Determine the (x, y) coordinate at the center of the cell enclosing the given text.  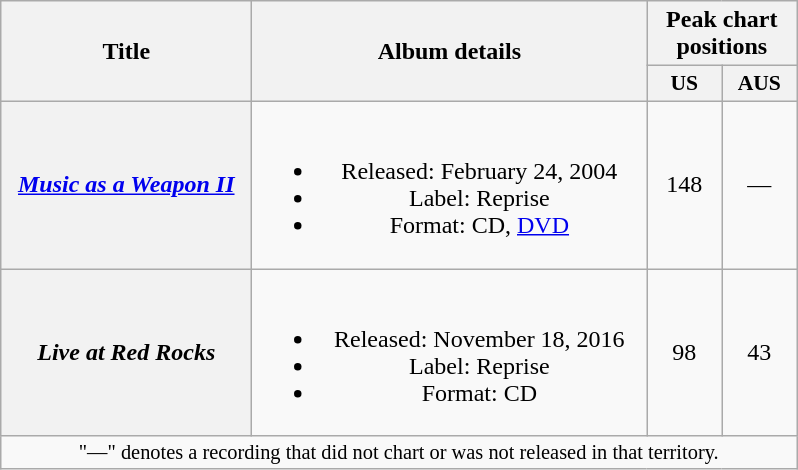
AUS (760, 84)
Released: November 18, 2016Label: RepriseFormat: CD (450, 352)
Live at Red Rocks (126, 352)
Released: February 24, 2004Label: RepriseFormat: CD, DVD (450, 184)
US (684, 84)
Title (126, 52)
Music as a Weapon II (126, 184)
Peak chart positions (722, 34)
Album details (450, 52)
"—" denotes a recording that did not chart or was not released in that territory. (399, 453)
— (760, 184)
148 (684, 184)
98 (684, 352)
43 (760, 352)
